Capture the cell that displays the provided text and extract its (x, y) central coordinate. 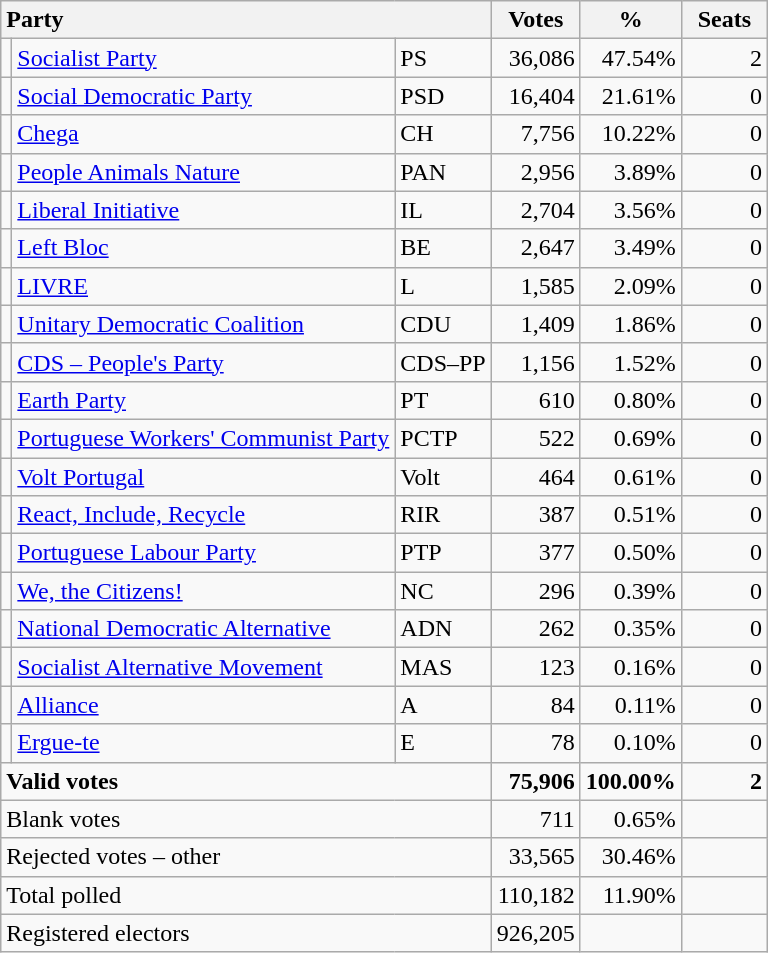
1.86% (630, 324)
PSD (443, 96)
36,086 (536, 58)
123 (536, 667)
3.89% (630, 172)
1.52% (630, 362)
84 (536, 705)
Unitary Democratic Coalition (204, 324)
0.51% (630, 515)
0.35% (630, 629)
262 (536, 629)
2,956 (536, 172)
Volt Portugal (204, 477)
Blank votes (246, 819)
LIVRE (204, 286)
0.69% (630, 438)
711 (536, 819)
522 (536, 438)
0.16% (630, 667)
75,906 (536, 781)
Socialist Alternative Movement (204, 667)
IL (443, 210)
Social Democratic Party (204, 96)
PTP (443, 553)
0.50% (630, 553)
3.56% (630, 210)
Valid votes (246, 781)
610 (536, 400)
0.39% (630, 591)
PCTP (443, 438)
Socialist Party (204, 58)
Volt (443, 477)
React, Include, Recycle (204, 515)
464 (536, 477)
Portuguese Labour Party (204, 553)
0.65% (630, 819)
Portuguese Workers' Communist Party (204, 438)
PS (443, 58)
Total polled (246, 895)
Earth Party (204, 400)
926,205 (536, 933)
Seats (724, 20)
ADN (443, 629)
30.46% (630, 857)
0.61% (630, 477)
1,409 (536, 324)
33,565 (536, 857)
21.61% (630, 96)
2,647 (536, 248)
16,404 (536, 96)
78 (536, 743)
0.11% (630, 705)
Registered electors (246, 933)
2.09% (630, 286)
PAN (443, 172)
We, the Citizens! (204, 591)
0.10% (630, 743)
11.90% (630, 895)
2,704 (536, 210)
10.22% (630, 134)
377 (536, 553)
7,756 (536, 134)
L (443, 286)
People Animals Nature (204, 172)
Party (246, 20)
Chega (204, 134)
387 (536, 515)
296 (536, 591)
CDS – People's Party (204, 362)
CH (443, 134)
Votes (536, 20)
0.80% (630, 400)
Alliance (204, 705)
Rejected votes – other (246, 857)
1,585 (536, 286)
47.54% (630, 58)
Left Bloc (204, 248)
100.00% (630, 781)
A (443, 705)
Liberal Initiative (204, 210)
RIR (443, 515)
1,156 (536, 362)
% (630, 20)
CDS–PP (443, 362)
National Democratic Alternative (204, 629)
MAS (443, 667)
BE (443, 248)
Ergue-te (204, 743)
CDU (443, 324)
E (443, 743)
3.49% (630, 248)
NC (443, 591)
110,182 (536, 895)
PT (443, 400)
